Locate the cell with the specified text and output its (x, y) center coordinate. 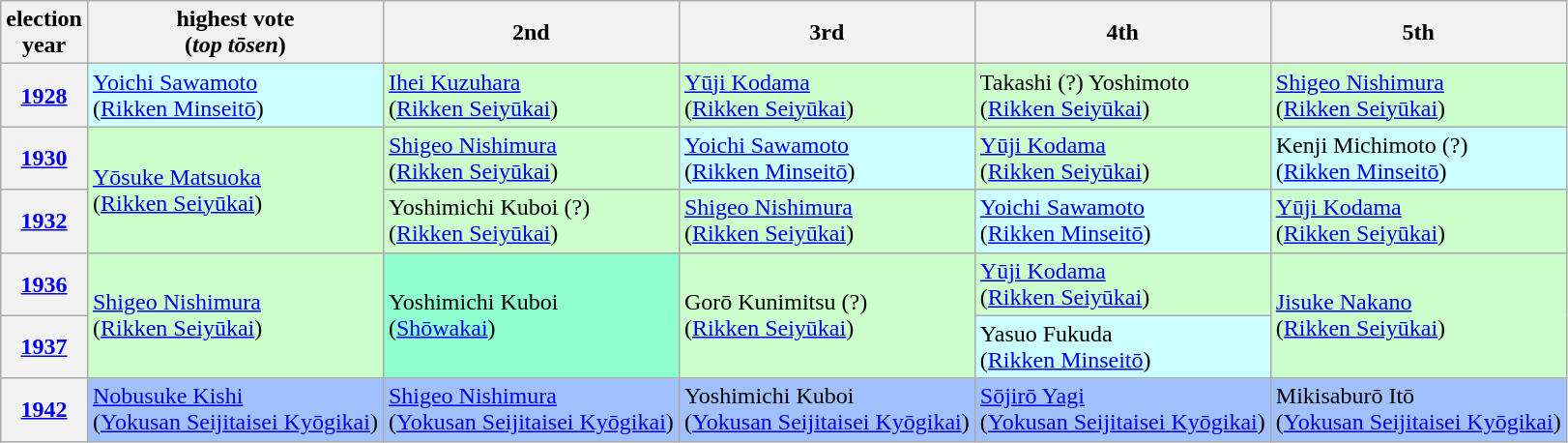
Yoshimichi Kuboi (Shōwakai) (531, 315)
1942 (44, 410)
Yoshimichi Kuboi (?) (Rikken Seiyūkai) (531, 221)
Gorō Kunimitsu (?) (Rikken Seiyūkai) (827, 315)
Yasuo Fukuda (Rikken Minseitō) (1122, 346)
3rd (827, 33)
1928 (44, 95)
Nobusuke Kishi (Yokusan Seijitaisei Kyōgikai) (235, 410)
1930 (44, 159)
Takashi (?) Yoshimoto (Rikken Seiyūkai) (1122, 95)
Kenji Michimoto (?) (Rikken Minseitō) (1418, 159)
Yōsuke Matsuoka (Rikken Seiyūkai) (235, 190)
2nd (531, 33)
Mikisaburō Itō (Yokusan Seijitaisei Kyōgikai) (1418, 410)
highest vote(top tōsen) (235, 33)
Ihei Kuzuhara (Rikken Seiyūkai) (531, 95)
1932 (44, 221)
Yoshimichi Kuboi (Yokusan Seijitaisei Kyōgikai) (827, 410)
electionyear (44, 33)
1936 (44, 284)
1937 (44, 346)
Jisuke Nakano (Rikken Seiyūkai) (1418, 315)
4th (1122, 33)
Sōjirō Yagi (Yokusan Seijitaisei Kyōgikai) (1122, 410)
Shigeo Nishimura (Yokusan Seijitaisei Kyōgikai) (531, 410)
5th (1418, 33)
